Identify which cell holds the provided text, then report its (X, Y) central coordinate. 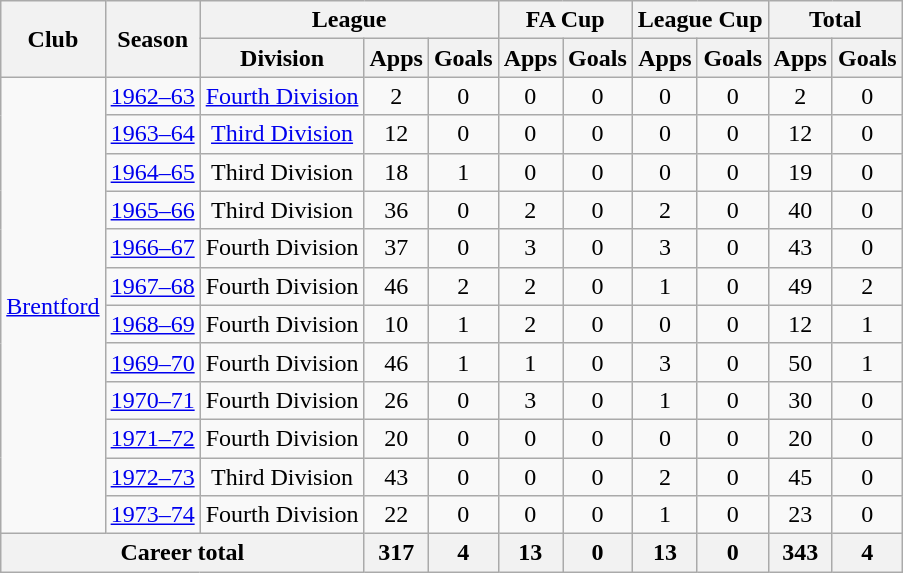
1964–65 (152, 172)
343 (800, 553)
30 (800, 400)
1963–64 (152, 134)
1969–70 (152, 362)
23 (800, 515)
League Cup (700, 20)
1968–69 (152, 324)
1966–67 (152, 248)
317 (396, 553)
Division (282, 58)
1971–72 (152, 438)
40 (800, 210)
Career total (182, 553)
10 (396, 324)
1965–66 (152, 210)
49 (800, 286)
45 (800, 477)
1973–74 (152, 515)
Brentford (53, 306)
1970–71 (152, 400)
League (349, 20)
19 (800, 172)
1962–63 (152, 96)
22 (396, 515)
18 (396, 172)
1972–73 (152, 477)
36 (396, 210)
37 (396, 248)
1967–68 (152, 286)
FA Cup (565, 20)
Total (835, 20)
50 (800, 362)
Season (152, 39)
Club (53, 39)
26 (396, 400)
